For the text-containing cell, return its midpoint in [x, y] coordinate format. 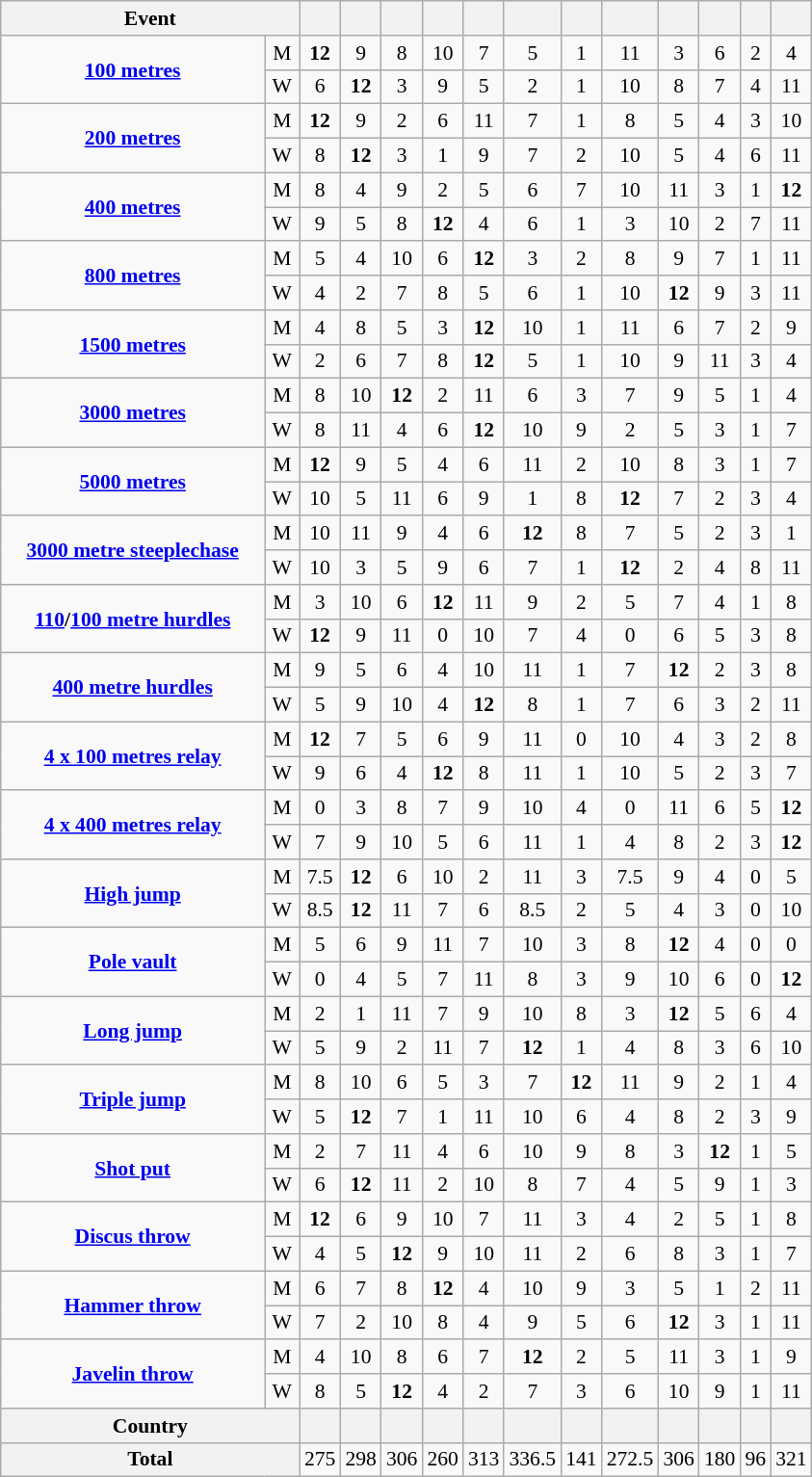
Country [150, 1426]
4 x 100 metres relay [133, 755]
Total [150, 1460]
Triple jump [133, 1100]
Discus throw [133, 1237]
3000 metres [133, 412]
Event [150, 18]
200 metres [133, 139]
400 metre hurdles [133, 688]
4 x 400 metres relay [133, 825]
Javelin throw [133, 1374]
Pole vault [133, 962]
110/100 metre hurdles [133, 619]
298 [360, 1460]
96 [755, 1460]
141 [582, 1460]
272.5 [630, 1460]
260 [443, 1460]
275 [320, 1460]
180 [720, 1460]
100 metres [133, 69]
800 metres [133, 276]
High jump [133, 894]
400 metres [133, 206]
336.5 [532, 1460]
313 [484, 1460]
321 [792, 1460]
Shot put [133, 1168]
1500 metres [133, 345]
Hammer throw [133, 1305]
Long jump [133, 1031]
5000 metres [133, 482]
3000 metre steeplechase [133, 551]
